Provide the (x, y) coordinate of the cell's center where the given text is located.  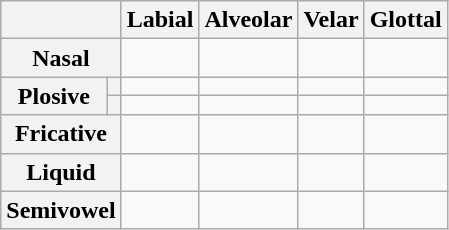
Semivowel (61, 210)
Nasal (61, 58)
Plosive (54, 96)
Alveolar (248, 20)
Fricative (61, 134)
Liquid (61, 172)
Velar (331, 20)
Glottal (406, 20)
Labial (160, 20)
